Locate the cell with the specified text and output its [X, Y] center coordinate. 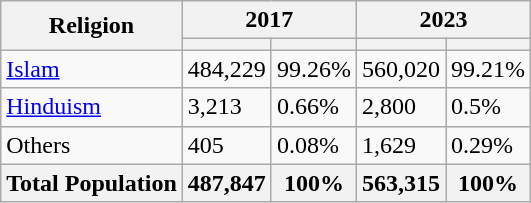
563,315 [400, 183]
3,213 [226, 107]
1,629 [400, 145]
2017 [269, 20]
405 [226, 145]
Islam [92, 69]
560,020 [400, 69]
0.29% [488, 145]
487,847 [226, 183]
Others [92, 145]
2023 [443, 20]
0.5% [488, 107]
Hinduism [92, 107]
2,800 [400, 107]
0.66% [314, 107]
Total Population [92, 183]
484,229 [226, 69]
99.21% [488, 69]
0.08% [314, 145]
Religion [92, 26]
99.26% [314, 69]
